Extract the (X, Y) coordinate from the center of the cell holding the provided text.  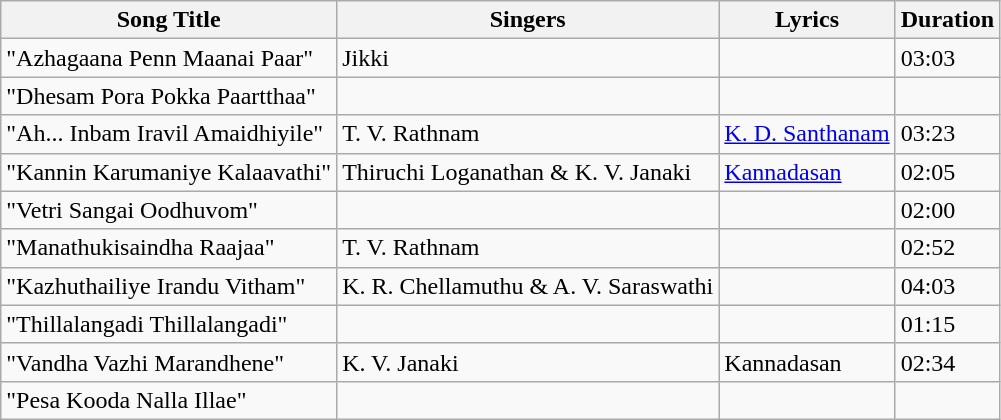
03:03 (947, 58)
Thiruchi Loganathan & K. V. Janaki (528, 172)
02:34 (947, 362)
Lyrics (807, 20)
K. R. Chellamuthu & A. V. Saraswathi (528, 286)
01:15 (947, 324)
Duration (947, 20)
"Pesa Kooda Nalla Illae" (169, 400)
02:00 (947, 210)
"Kazhuthailiye Irandu Vitham" (169, 286)
Jikki (528, 58)
"Vetri Sangai Oodhuvom" (169, 210)
03:23 (947, 134)
04:03 (947, 286)
K. D. Santhanam (807, 134)
02:05 (947, 172)
K. V. Janaki (528, 362)
"Ah... Inbam Iravil Amaidhiyile" (169, 134)
02:52 (947, 248)
"Kannin Karumaniye Kalaavathi" (169, 172)
"Thillalangadi Thillalangadi" (169, 324)
Singers (528, 20)
"Manathukisaindha Raajaa" (169, 248)
"Vandha Vazhi Marandhene" (169, 362)
"Azhagaana Penn Maanai Paar" (169, 58)
Song Title (169, 20)
"Dhesam Pora Pokka Paartthaa" (169, 96)
